Locate the cell with the specified text and output its (X, Y) center coordinate. 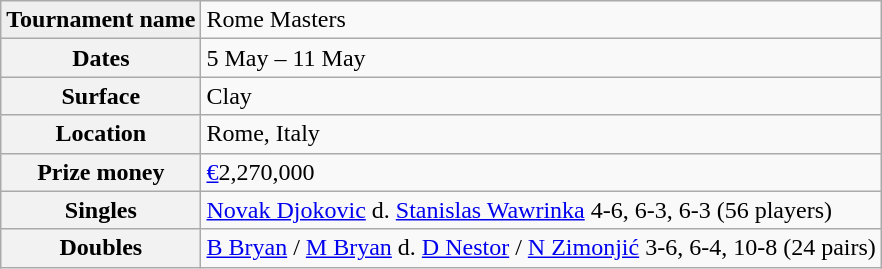
5 May – 11 May (541, 58)
Prize money (101, 172)
Clay (541, 96)
Surface (101, 96)
€2,270,000 (541, 172)
Doubles (101, 248)
B Bryan / M Bryan d. D Nestor / N Zimonjić 3-6, 6-4, 10-8 (24 pairs) (541, 248)
Dates (101, 58)
Location (101, 134)
Novak Djokovic d. Stanislas Wawrinka 4-6, 6-3, 6-3 (56 players) (541, 210)
Singles (101, 210)
Tournament name (101, 20)
Rome Masters (541, 20)
Rome, Italy (541, 134)
